Locate the cell with the specified text and output its (X, Y) center coordinate. 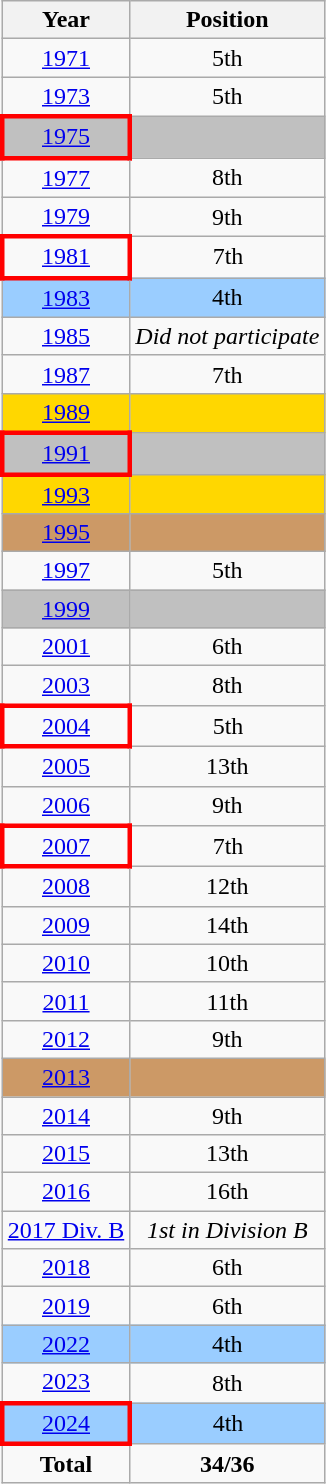
1983 (66, 298)
1979 (66, 217)
1971 (66, 58)
2015 (66, 1154)
2010 (66, 963)
2008 (66, 887)
14th (228, 925)
1999 (66, 609)
1989 (66, 413)
2024 (66, 1422)
1995 (66, 533)
16th (228, 1192)
2017 Div. B (66, 1230)
12th (228, 887)
34/36 (228, 1464)
2006 (66, 806)
2012 (66, 1039)
2005 (66, 766)
1973 (66, 97)
1975 (66, 136)
1991 (66, 454)
2013 (66, 1077)
1987 (66, 374)
1977 (66, 178)
2004 (66, 726)
1993 (66, 494)
2022 (66, 1344)
1985 (66, 336)
2018 (66, 1268)
1997 (66, 571)
2011 (66, 1001)
2016 (66, 1192)
2001 (66, 647)
10th (228, 963)
2014 (66, 1115)
2019 (66, 1306)
2023 (66, 1383)
1st in Division B (228, 1230)
1981 (66, 258)
2003 (66, 686)
11th (228, 1001)
2009 (66, 925)
Total (66, 1464)
Did not participate (228, 336)
Year (66, 20)
2007 (66, 846)
Position (228, 20)
